Provide the [x, y] coordinate of the cell's center where the given text is located.  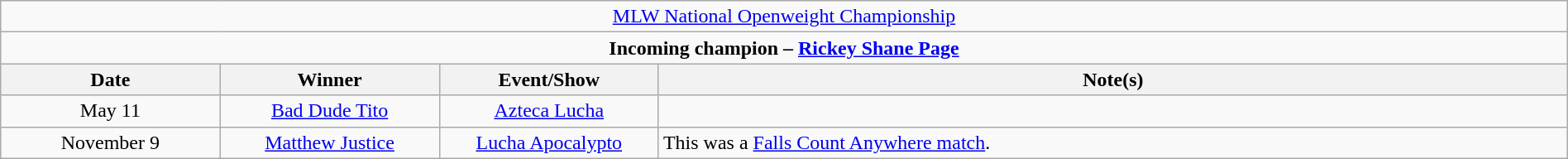
November 9 [111, 142]
May 11 [111, 111]
Winner [329, 79]
Matthew Justice [329, 142]
Azteca Lucha [549, 111]
Date [111, 79]
Incoming champion – Rickey Shane Page [784, 48]
Note(s) [1113, 79]
Event/Show [549, 79]
MLW National Openweight Championship [784, 17]
Lucha Apocalypto [549, 142]
Bad Dude Tito [329, 111]
This was a Falls Count Anywhere match. [1113, 142]
